For the text-containing cell, return its midpoint in (X, Y) coordinate format. 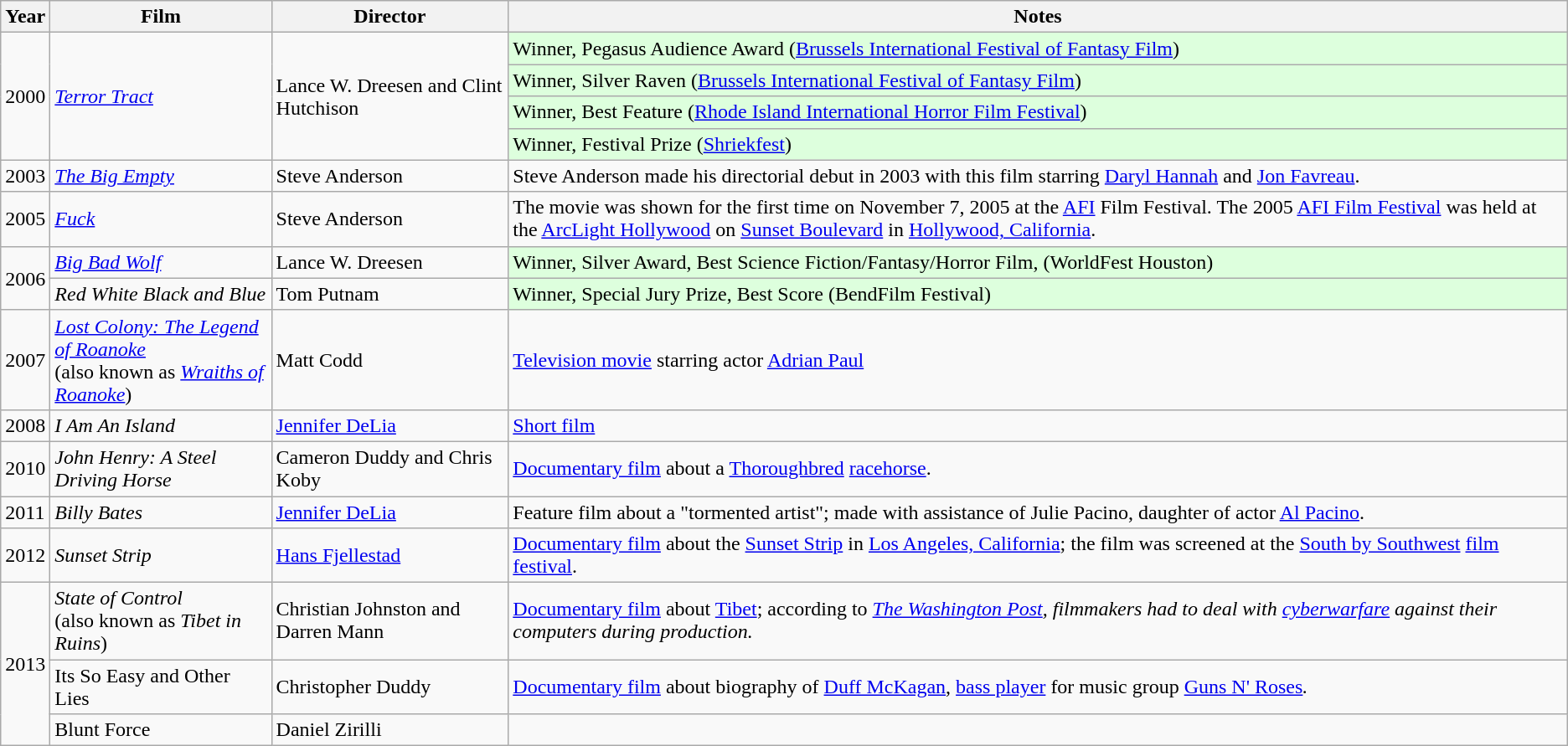
Winner, Pegasus Audience Award (Brussels International Festival of Fantasy Film) (1038, 49)
2013 (25, 665)
Short film (1038, 425)
2006 (25, 278)
Documentary film about a Thoroughbred racehorse. (1038, 469)
Steve Anderson made his directorial debut in 2003 with this film starring Daryl Hannah and Jon Favreau. (1038, 176)
Terror Tract (161, 96)
Lance W. Dreesen and Clint Hutchison (390, 96)
Lance W. Dreesen (390, 262)
Christopher Duddy (390, 687)
The Big Empty (161, 176)
Documentary film about biography of Duff McKagan, bass player for music group Guns N' Roses. (1038, 687)
2012 (25, 556)
Lost Colony: The Legend of Roanoke (also known as Wraiths of Roanoke) (161, 360)
Winner, Silver Raven (Brussels International Festival of Fantasy Film) (1038, 80)
Director (390, 17)
Notes (1038, 17)
2003 (25, 176)
2005 (25, 219)
2007 (25, 360)
Feature film about a "tormented artist"; made with assistance of Julie Pacino, daughter of actor Al Pacino. (1038, 512)
Tom Putnam (390, 294)
John Henry: A Steel Driving Horse (161, 469)
2008 (25, 425)
Cameron Duddy and Chris Koby (390, 469)
State of Control(also known as Tibet in Ruins) (161, 621)
Blunt Force (161, 730)
Film (161, 17)
Winner, Best Feature (Rhode Island International Horror Film Festival) (1038, 112)
Documentary film about Tibet; according to The Washington Post, filmmakers had to deal with cyberwarfare against their computers during production. (1038, 621)
Sunset Strip (161, 556)
Big Bad Wolf (161, 262)
Its So Easy and Other Lies (161, 687)
2010 (25, 469)
2011 (25, 512)
Billy Bates (161, 512)
Christian Johnston and Darren Mann (390, 621)
Winner, Festival Prize (Shriekfest) (1038, 144)
Hans Fjellestad (390, 556)
2000 (25, 96)
Red White Black and Blue (161, 294)
Winner, Special Jury Prize, Best Score (BendFilm Festival) (1038, 294)
Documentary film about the Sunset Strip in Los Angeles, California; the film was screened at the South by Southwest film festival. (1038, 556)
Matt Codd (390, 360)
Television movie starring actor Adrian Paul (1038, 360)
Year (25, 17)
Fuck (161, 219)
I Am An Island (161, 425)
Daniel Zirilli (390, 730)
Winner, Silver Award, Best Science Fiction/Fantasy/Horror Film, (WorldFest Houston) (1038, 262)
